Search for the cell housing the specified text and yield its [X, Y] center coordinate. 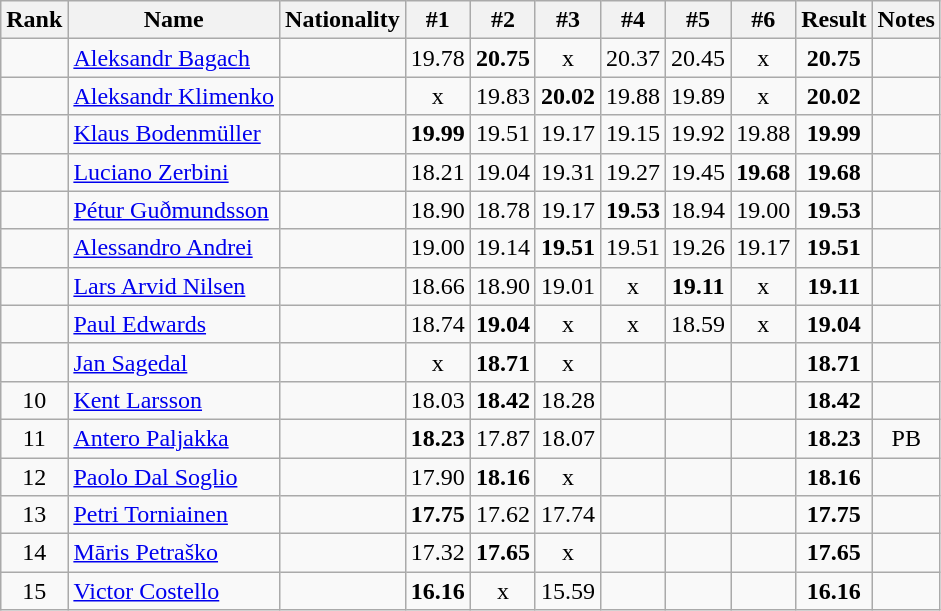
Paolo Dal Soglio [174, 477]
19.83 [502, 96]
17.87 [502, 438]
Aleksandr Bagach [174, 58]
18.59 [698, 324]
15.59 [568, 591]
19.31 [568, 172]
Result [834, 20]
19.01 [568, 286]
Petri Torniainen [174, 515]
18.07 [568, 438]
19.45 [698, 172]
17.74 [568, 515]
Nationality [343, 20]
Luciano Zerbini [174, 172]
19.27 [632, 172]
18.94 [698, 210]
Lars Arvid Nilsen [174, 286]
13 [34, 515]
Notes [906, 20]
Māris Petraško [174, 553]
#4 [632, 20]
14 [34, 553]
18.74 [438, 324]
Jan Sagedal [174, 362]
12 [34, 477]
#1 [438, 20]
#3 [568, 20]
Paul Edwards [174, 324]
18.28 [568, 400]
15 [34, 591]
Klaus Bodenmüller [174, 134]
Antero Paljakka [174, 438]
17.90 [438, 477]
19.15 [632, 134]
19.14 [502, 248]
Victor Costello [174, 591]
11 [34, 438]
Rank [34, 20]
17.62 [502, 515]
20.45 [698, 58]
20.37 [632, 58]
PB [906, 438]
Kent Larsson [174, 400]
18.78 [502, 210]
19.89 [698, 96]
#6 [764, 20]
19.78 [438, 58]
18.66 [438, 286]
18.03 [438, 400]
19.26 [698, 248]
Aleksandr Klimenko [174, 96]
Pétur Guðmundsson [174, 210]
Alessandro Andrei [174, 248]
10 [34, 400]
19.92 [698, 134]
#2 [502, 20]
Name [174, 20]
18.21 [438, 172]
#5 [698, 20]
17.32 [438, 553]
